Identify which cell holds the provided text, then report its [x, y] central coordinate. 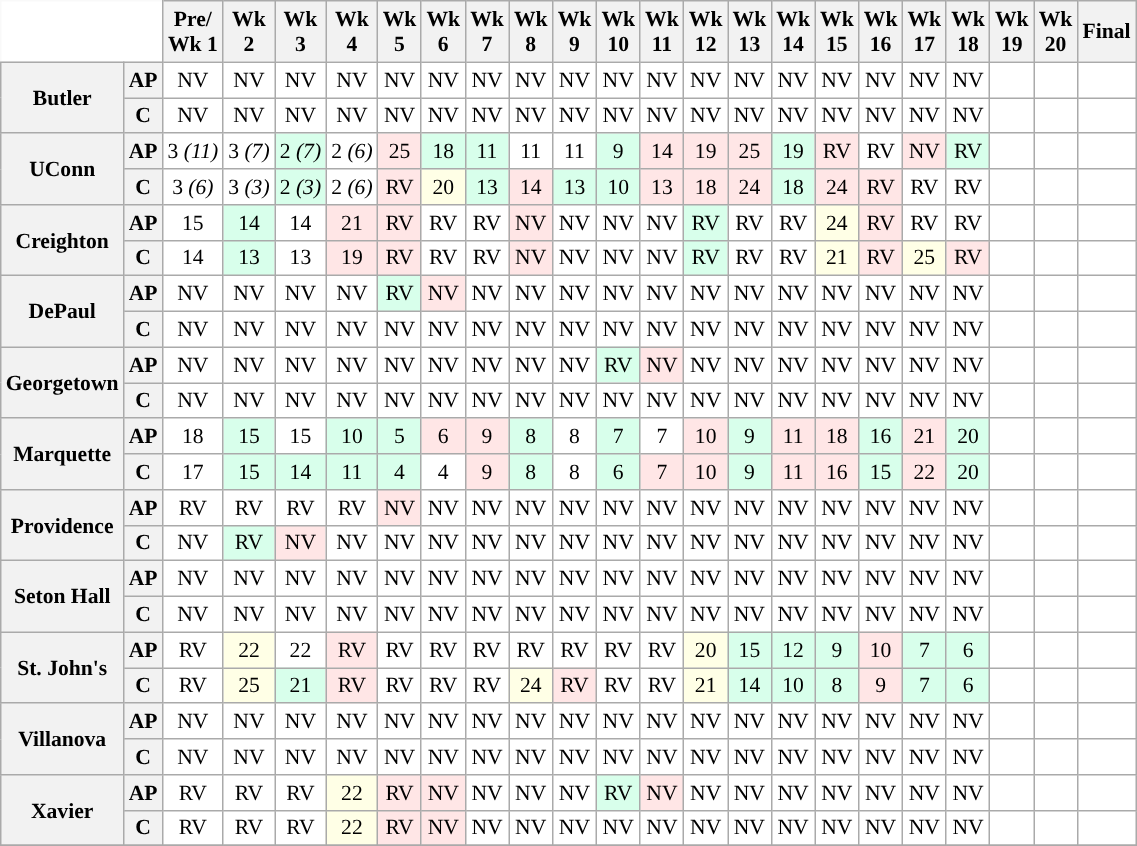
2 (3) [300, 187]
Wk6 [443, 32]
St. John's [62, 668]
Wk18 [968, 32]
Wk13 [750, 32]
Final [1106, 32]
Wk9 [575, 32]
Wk4 [352, 32]
2 (7) [300, 152]
Wk14 [793, 32]
Wk15 [837, 32]
Marquette [62, 454]
Wk19 [1012, 32]
Villanova [62, 740]
3 (7) [248, 152]
DePaul [62, 312]
Wk2 [248, 32]
Wk3 [300, 32]
17 [192, 472]
3 (6) [192, 187]
5 [400, 437]
Creighton [62, 240]
Wk20 [1056, 32]
UConn [62, 170]
Pre/Wk 1 [192, 32]
3 (11) [192, 152]
Wk7 [487, 32]
Wk10 [618, 32]
Xavier [62, 810]
Seton Hall [62, 596]
Wk17 [924, 32]
Wk12 [706, 32]
3 (3) [248, 187]
Butler [62, 98]
Providence [62, 526]
12 [793, 650]
Wk11 [662, 32]
Georgetown [62, 382]
Wk16 [881, 32]
Wk5 [400, 32]
Wk8 [531, 32]
